Locate the cell with the specified text and output its [x, y] center coordinate. 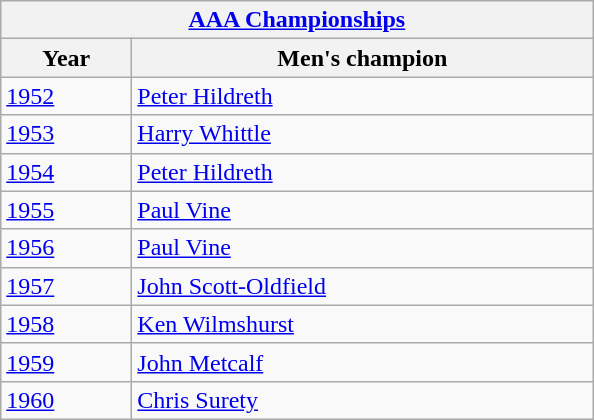
1956 [66, 248]
AAA Championships [297, 20]
1957 [66, 286]
John Scott-Oldfield [362, 286]
John Metcalf [362, 362]
1955 [66, 210]
1954 [66, 172]
Harry Whittle [362, 134]
Ken Wilmshurst [362, 324]
Men's champion [362, 58]
1960 [66, 400]
1958 [66, 324]
1952 [66, 96]
1959 [66, 362]
1953 [66, 134]
Chris Surety [362, 400]
Year [66, 58]
